For the text-containing cell, return its midpoint in [x, y] coordinate format. 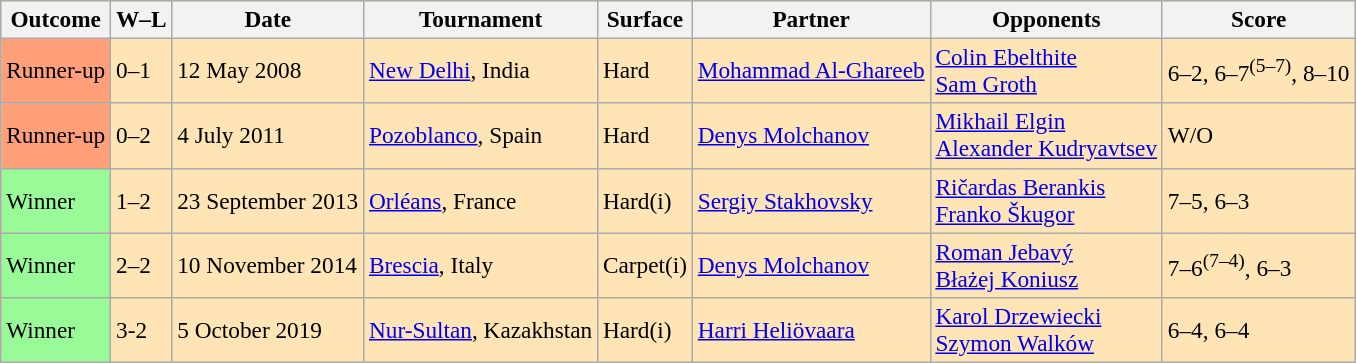
Orléans, France [481, 200]
Brescia, Italy [481, 264]
Ričardas Berankis Franko Škugor [1046, 200]
0–2 [142, 136]
3-2 [142, 330]
Mikhail Elgin Alexander Kudryavtsev [1046, 136]
Tournament [481, 19]
Opponents [1046, 19]
Nur-Sultan, Kazakhstan [481, 330]
4 July 2011 [268, 136]
10 November 2014 [268, 264]
Date [268, 19]
12 May 2008 [268, 70]
New Delhi, India [481, 70]
7–6(7–4), 6–3 [1258, 264]
Surface [646, 19]
Mohammad Al-Ghareeb [811, 70]
Score [1258, 19]
Outcome [56, 19]
1–2 [142, 200]
W/O [1258, 136]
W–L [142, 19]
5 October 2019 [268, 330]
6–2, 6–7(5–7), 8–10 [1258, 70]
Roman Jebavý Błażej Koniusz [1046, 264]
0–1 [142, 70]
6–4, 6–4 [1258, 330]
23 September 2013 [268, 200]
Karol Drzewiecki Szymon Walków [1046, 330]
Colin Ebelthite Sam Groth [1046, 70]
Partner [811, 19]
Harri Heliövaara [811, 330]
Sergiy Stakhovsky [811, 200]
Carpet(i) [646, 264]
7–5, 6–3 [1258, 200]
Pozoblanco, Spain [481, 136]
2–2 [142, 264]
